From the cell containing the given text, extract its center point as (X, Y) coordinate. 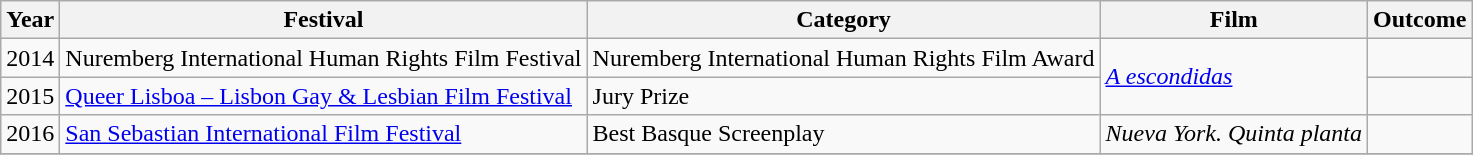
Festival (324, 20)
Nuremberg International Human Rights Film Festival (324, 58)
Category (844, 20)
A escondidas (1234, 77)
2015 (30, 96)
Nuremberg International Human Rights Film Award (844, 58)
Nueva York. Quinta planta (1234, 134)
Film (1234, 20)
Queer Lisboa – Lisbon Gay & Lesbian Film Festival (324, 96)
Jury Prize (844, 96)
2016 (30, 134)
Outcome (1420, 20)
2014 (30, 58)
Year (30, 20)
San Sebastian International Film Festival (324, 134)
Best Basque Screenplay (844, 134)
